From the cell containing the given text, extract its center point as [x, y] coordinate. 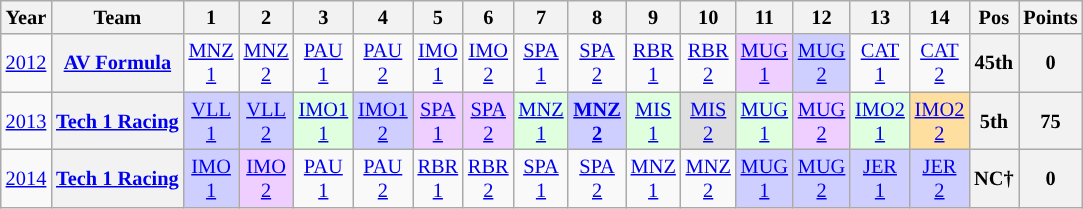
5 [438, 17]
5th [994, 121]
JER1 [880, 178]
8 [596, 17]
Pos [994, 17]
2012 [26, 63]
Points [1051, 17]
2 [266, 17]
11 [764, 17]
7 [540, 17]
14 [940, 17]
VLL2 [266, 121]
MIS1 [654, 121]
JER2 [940, 178]
13 [880, 17]
45th [994, 63]
75 [1051, 121]
IMO22 [940, 121]
Year [26, 17]
IMO11 [324, 121]
MIS2 [708, 121]
6 [488, 17]
CAT2 [940, 63]
2014 [26, 178]
NC† [994, 178]
VLL1 [212, 121]
10 [708, 17]
1 [212, 17]
AV Formula [117, 63]
IMO21 [880, 121]
Team [117, 17]
3 [324, 17]
12 [822, 17]
IMO12 [383, 121]
4 [383, 17]
CAT1 [880, 63]
9 [654, 17]
2013 [26, 121]
